Provide the (X, Y) coordinate of the cell's center where the given text is located.  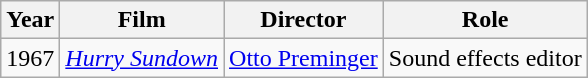
Year (30, 20)
Director (304, 20)
1967 (30, 58)
Hurry Sundown (142, 58)
Sound effects editor (485, 58)
Film (142, 20)
Otto Preminger (304, 58)
Role (485, 20)
